Detect which cell encompasses the target text, then output its [x, y] center coordinate. 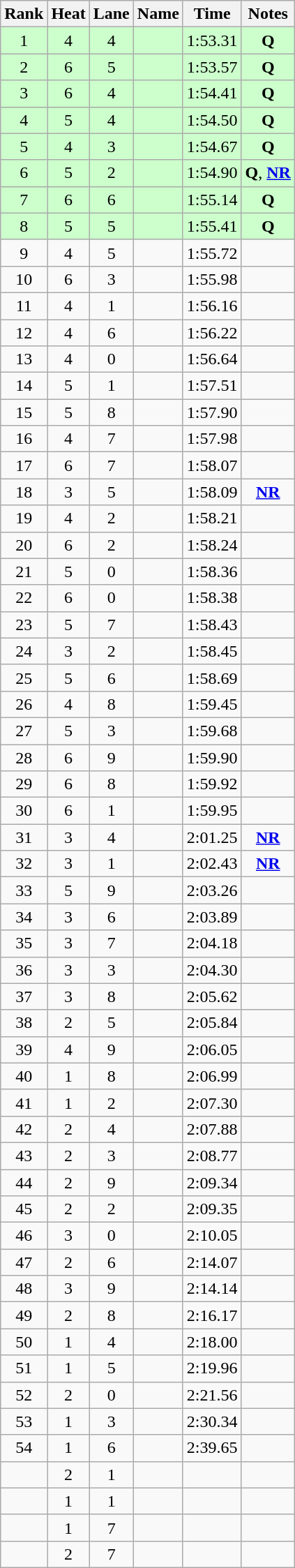
31 [24, 837]
51 [24, 1368]
26 [24, 704]
Q, NR [268, 173]
1:58.69 [212, 678]
2:09.34 [212, 1183]
34 [24, 917]
32 [24, 864]
1:56.22 [212, 333]
12 [24, 333]
30 [24, 811]
47 [24, 1262]
1:59.92 [212, 784]
1:56.16 [212, 306]
1:54.67 [212, 147]
45 [24, 1209]
1:58.43 [212, 625]
2:18.00 [212, 1342]
46 [24, 1236]
2:07.30 [212, 1103]
1:55.14 [212, 200]
1:59.95 [212, 811]
Lane [112, 14]
2:01.25 [212, 837]
37 [24, 996]
2:14.07 [212, 1262]
15 [24, 412]
1:57.98 [212, 439]
27 [24, 731]
14 [24, 386]
2:06.99 [212, 1076]
1:58.38 [212, 598]
1:58.21 [212, 518]
35 [24, 943]
11 [24, 306]
2:03.89 [212, 917]
2:16.17 [212, 1315]
1:58.07 [212, 465]
28 [24, 757]
1:57.90 [212, 412]
52 [24, 1395]
43 [24, 1156]
19 [24, 518]
16 [24, 439]
2:08.77 [212, 1156]
1:54.90 [212, 173]
2:02.43 [212, 864]
1:53.31 [212, 40]
1:55.41 [212, 226]
20 [24, 545]
2:39.65 [212, 1448]
54 [24, 1448]
2:04.18 [212, 943]
2:03.26 [212, 890]
49 [24, 1315]
2:14.14 [212, 1289]
39 [24, 1050]
2:04.30 [212, 970]
17 [24, 465]
1:54.41 [212, 94]
21 [24, 572]
2:07.88 [212, 1129]
25 [24, 678]
1:58.36 [212, 572]
1:53.57 [212, 67]
44 [24, 1183]
36 [24, 970]
2:30.34 [212, 1421]
38 [24, 1023]
41 [24, 1103]
1:55.72 [212, 253]
1:59.45 [212, 704]
2:05.84 [212, 1023]
33 [24, 890]
1:58.45 [212, 651]
1:58.24 [212, 545]
2:06.05 [212, 1050]
Name [158, 14]
53 [24, 1421]
24 [24, 651]
Heat [68, 14]
18 [24, 492]
2:05.62 [212, 996]
29 [24, 784]
1:56.64 [212, 359]
1:59.90 [212, 757]
1:59.68 [212, 731]
1:58.09 [212, 492]
10 [24, 279]
Time [212, 14]
2:09.35 [212, 1209]
1:55.98 [212, 279]
1:54.50 [212, 120]
2:21.56 [212, 1395]
1:57.51 [212, 386]
2:19.96 [212, 1368]
48 [24, 1289]
Notes [268, 14]
42 [24, 1129]
40 [24, 1076]
22 [24, 598]
Rank [24, 14]
2:10.05 [212, 1236]
23 [24, 625]
50 [24, 1342]
13 [24, 359]
